Detect which cell encompasses the target text, then output its (X, Y) center coordinate. 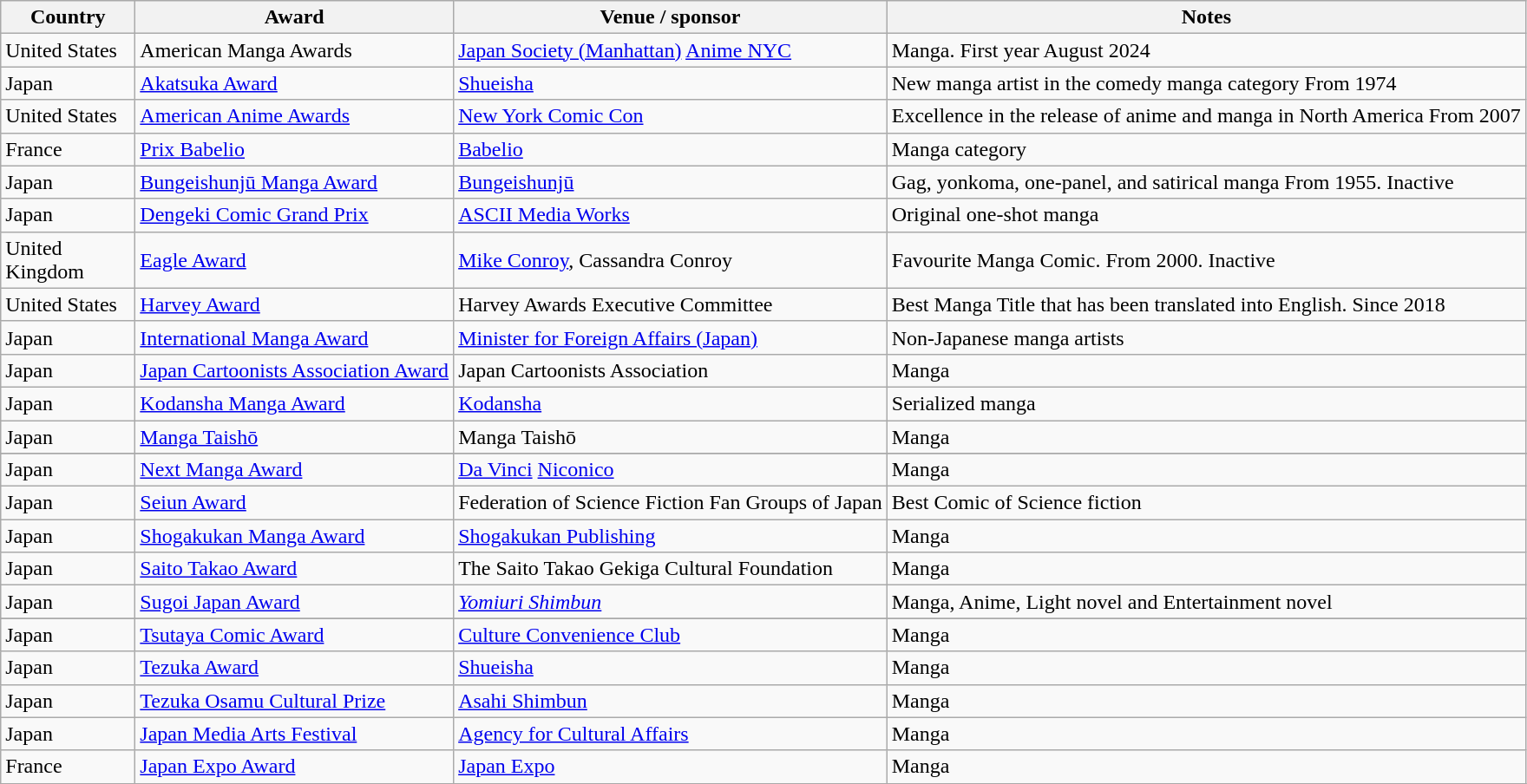
Tezuka Award (295, 668)
Kodansha Manga Award (295, 403)
Bungeishunjū (671, 182)
The Saito Takao Gekiga Cultural Foundation (671, 569)
Japan Cartoonists Association Award (295, 370)
New manga artist in the comedy manga category From 1974 (1206, 83)
Japan Media Arts Festival (295, 734)
Yomiuri Shimbun (671, 602)
Japan Expo (671, 767)
Japan Cartoonists Association (671, 370)
Mike Conroy, Cassandra Conroy (671, 260)
Saito Takao Award (295, 569)
Babelio (671, 149)
Next Manga Award (295, 470)
ASCII Media Works (671, 215)
Prix Babelio (295, 149)
Kodansha (671, 403)
New York Comic Con (671, 116)
Venue / sponsor (671, 17)
Federation of Science Fiction Fan Groups of Japan (671, 503)
Award (295, 17)
Country (68, 17)
Harvey Award (295, 304)
Japan Society (Manhattan) Anime NYC (671, 50)
Gag, yonkoma, one-panel, and satirical manga From 1955. Inactive (1206, 182)
Excellence in the release of anime and manga in North America From 2007 (1206, 116)
American Manga Awards (295, 50)
Non-Japanese manga artists (1206, 337)
Manga category (1206, 149)
Dengeki Comic Grand Prix (295, 215)
International Manga Award (295, 337)
Seiun Award (295, 503)
Sugoi Japan Award (295, 602)
Shogakukan Manga Award (295, 536)
Tsutaya Comic Award (295, 635)
Asahi Shimbun (671, 701)
Notes (1206, 17)
Akatsuka Award (295, 83)
Tezuka Osamu Cultural Prize (295, 701)
Shogakukan Publishing (671, 536)
Best Comic of Science fiction (1206, 503)
Harvey Awards Executive Committee (671, 304)
Da Vinci Niconico (671, 470)
Culture Convenience Club (671, 635)
American Anime Awards (295, 116)
Best Manga Title that has been translated into English. Since 2018 (1206, 304)
Eagle Award (295, 260)
Original one-shot manga (1206, 215)
Minister for Foreign Affairs (Japan) (671, 337)
Manga, Anime, Light novel and Entertainment novel (1206, 602)
United Kingdom (68, 260)
Bungeishunjū Manga Award (295, 182)
Japan Expo Award (295, 767)
Favourite Manga Comic. From 2000. Inactive (1206, 260)
Serialized manga (1206, 403)
Manga. First year August 2024 (1206, 50)
Agency for Cultural Affairs (671, 734)
